Return the [x, y] coordinate for the center point of the cell that contains the specified text.  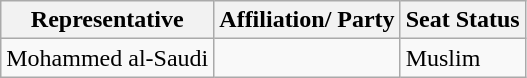
Seat Status [462, 20]
Muslim [462, 58]
Affiliation/ Party [307, 20]
Mohammed al-Saudi [108, 58]
Representative [108, 20]
